Find where the given text appears and provide that cell's center as [X, Y] coordinate. 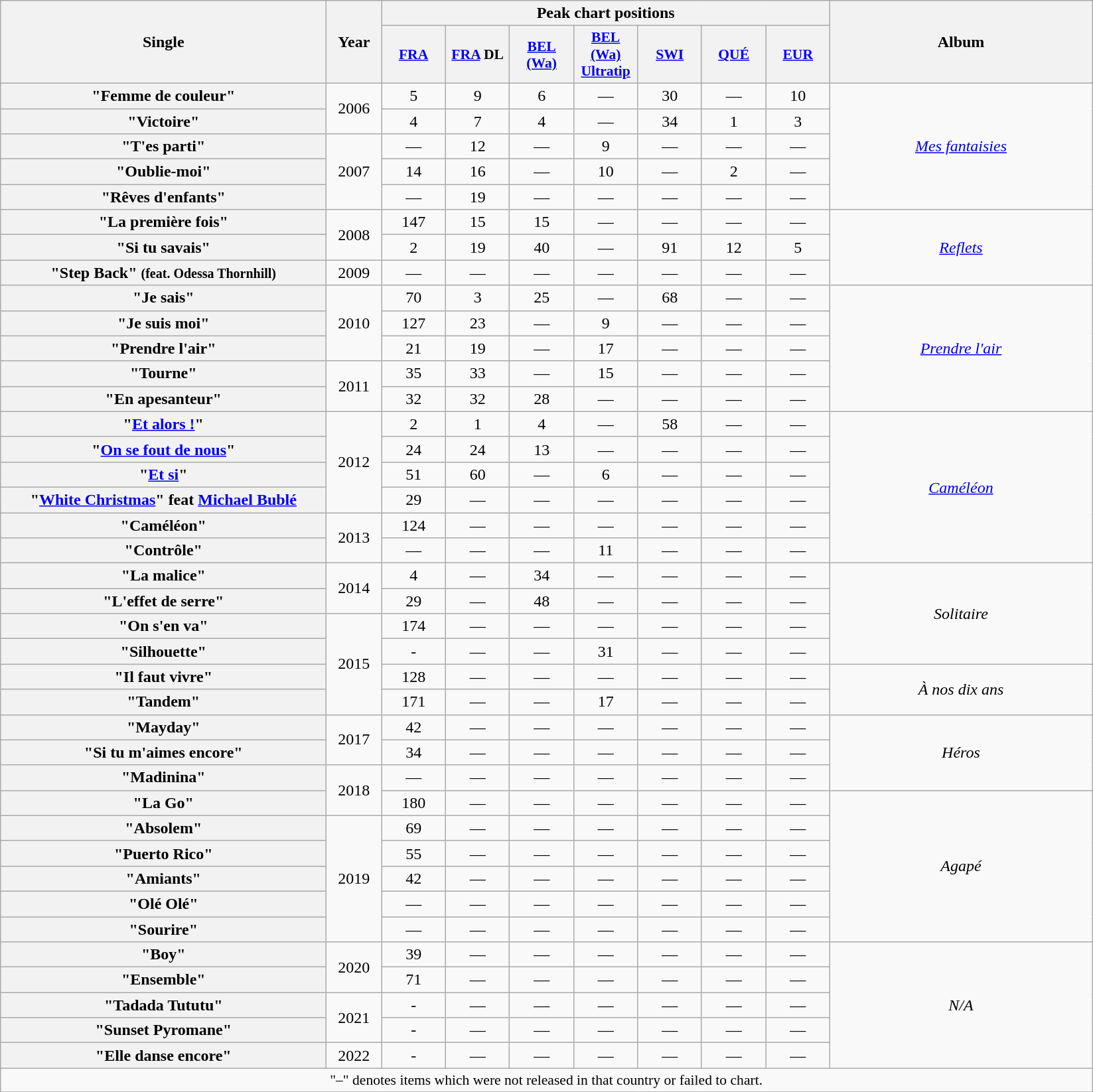
Mes fantaisies [961, 146]
N/A [961, 1005]
"T'es parti" [163, 147]
"Je sais" [163, 298]
2021 [354, 1018]
"Tadada Tututu" [163, 1005]
Agapé [961, 866]
"Femme de couleur" [163, 96]
Solitaire [961, 614]
58 [670, 424]
2007 [354, 172]
"La malice" [163, 576]
"Mayday" [163, 727]
180 [414, 803]
91 [670, 247]
"White Christmas" feat Michael Bublé [163, 500]
2019 [354, 878]
"Et si" [163, 474]
"Sunset Pyromane" [163, 1030]
"Amiants" [163, 878]
171 [414, 702]
"Ensemble" [163, 980]
2014 [354, 588]
"Puerto Rico" [163, 853]
"Madinina" [163, 778]
"Si tu m'aimes encore" [163, 752]
"Silhouette" [163, 651]
QUÉ [734, 54]
31 [605, 651]
7 [478, 121]
"Tourne" [163, 374]
14 [414, 172]
Peak chart positions [606, 13]
60 [478, 474]
124 [414, 525]
"La Go" [163, 803]
Album [961, 42]
128 [414, 677]
"Rêves d'enfants" [163, 197]
"Prendre l'air" [163, 348]
"La première fois" [163, 222]
35 [414, 374]
21 [414, 348]
"Absolem" [163, 828]
"On se fout de nous" [163, 449]
"Olé Olé" [163, 904]
"–" denotes items which were not released in that country or failed to chart. [547, 1080]
SWI [670, 54]
16 [478, 172]
70 [414, 298]
13 [542, 449]
55 [414, 853]
33 [478, 374]
2011 [354, 386]
51 [414, 474]
"On s'en va" [163, 626]
"Oublie-moi" [163, 172]
2008 [354, 235]
"Si tu savais" [163, 247]
FRA [414, 54]
"Il faut vivre" [163, 677]
Single [163, 42]
25 [542, 298]
"Sourire" [163, 929]
2022 [354, 1056]
48 [542, 601]
"Elle danse encore" [163, 1056]
Year [354, 42]
2012 [354, 462]
"L'effet de serre" [163, 601]
2010 [354, 323]
"Contrôle" [163, 551]
2018 [354, 790]
"Step Back" (feat. Odessa Thornhill) [163, 273]
2020 [354, 967]
FRA DL [478, 54]
68 [670, 298]
28 [542, 399]
2013 [354, 537]
2006 [354, 108]
69 [414, 828]
"En apesanteur" [163, 399]
2015 [354, 664]
"Je suis moi" [163, 323]
EUR [798, 54]
174 [414, 626]
"Caméléon" [163, 525]
11 [605, 551]
40 [542, 247]
"Boy" [163, 955]
2009 [354, 273]
30 [670, 96]
BEL (Wa) [542, 54]
BEL (Wa)Ultratip [605, 54]
Reflets [961, 247]
"Tandem" [163, 702]
2017 [354, 740]
71 [414, 980]
À nos dix ans [961, 689]
Héros [961, 752]
127 [414, 323]
147 [414, 222]
Prendre l'air [961, 348]
39 [414, 955]
"Et alors !" [163, 424]
Caméléon [961, 487]
23 [478, 323]
"Victoire" [163, 121]
